Scan for the cell matching the given text and deliver its (x, y) coordinate at center. 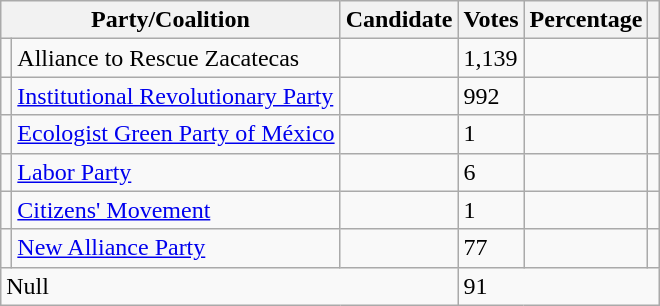
77 (491, 248)
Ecologist Green Party of México (176, 134)
6 (491, 172)
Percentage (586, 20)
Candidate (399, 20)
Party/Coalition (170, 20)
1,139 (491, 58)
91 (558, 286)
Labor Party (176, 172)
Institutional Revolutionary Party (176, 96)
Votes (491, 20)
New Alliance Party (176, 248)
992 (491, 96)
Citizens' Movement (176, 210)
Null (230, 286)
Alliance to Rescue Zacatecas (176, 58)
